Locate the cell with the specified text and output its (x, y) center coordinate. 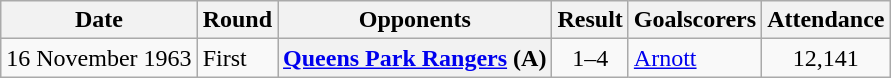
Result (590, 20)
1–4 (590, 58)
Round (237, 20)
Opponents (415, 20)
16 November 1963 (99, 58)
12,141 (826, 58)
Date (99, 20)
Queens Park Rangers (A) (415, 58)
Attendance (826, 20)
First (237, 58)
Goalscorers (694, 20)
Arnott (694, 58)
